Provide the (x, y) coordinate of the cell's center where the given text is located.  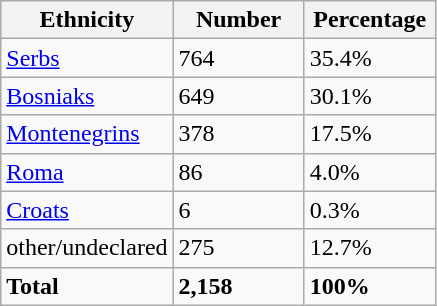
4.0% (370, 172)
30.1% (370, 96)
275 (238, 248)
6 (238, 210)
378 (238, 134)
Montenegrins (87, 134)
35.4% (370, 58)
Serbs (87, 58)
Total (87, 286)
649 (238, 96)
Croats (87, 210)
Roma (87, 172)
764 (238, 58)
Ethnicity (87, 20)
Percentage (370, 20)
Number (238, 20)
other/undeclared (87, 248)
100% (370, 286)
Bosniaks (87, 96)
2,158 (238, 286)
0.3% (370, 210)
12.7% (370, 248)
86 (238, 172)
17.5% (370, 134)
